Identify which cell holds the provided text, then report its (x, y) central coordinate. 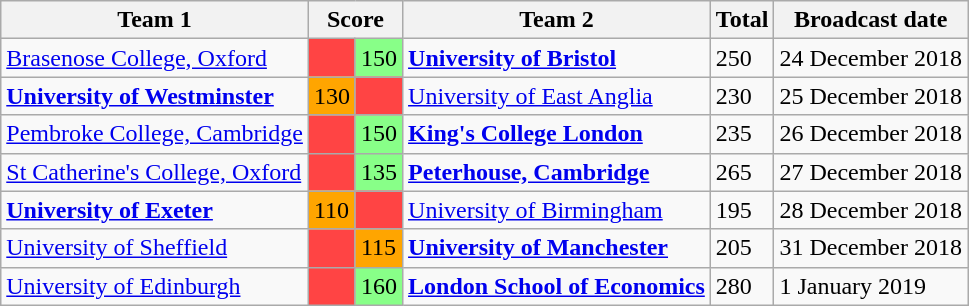
London School of Economics (557, 286)
28 December 2018 (871, 210)
160 (378, 286)
230 (742, 96)
University of Manchester (557, 248)
University of Bristol (557, 58)
King's College London (557, 134)
26 December 2018 (871, 134)
135 (378, 172)
265 (742, 172)
University of East Anglia (557, 96)
110 (332, 210)
University of Exeter (155, 210)
St Catherine's College, Oxford (155, 172)
195 (742, 210)
Pembroke College, Cambridge (155, 134)
235 (742, 134)
Brasenose College, Oxford (155, 58)
Broadcast date (871, 20)
25 December 2018 (871, 96)
205 (742, 248)
Peterhouse, Cambridge (557, 172)
31 December 2018 (871, 248)
University of Birmingham (557, 210)
University of Sheffield (155, 248)
130 (332, 96)
1 January 2019 (871, 286)
250 (742, 58)
Score (355, 20)
Team 2 (557, 20)
24 December 2018 (871, 58)
280 (742, 286)
27 December 2018 (871, 172)
115 (378, 248)
Total (742, 20)
University of Edinburgh (155, 286)
University of Westminster (155, 96)
Team 1 (155, 20)
